Search for the cell housing the specified text and yield its [x, y] center coordinate. 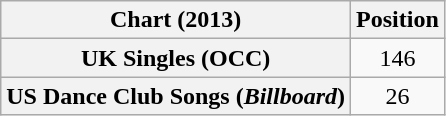
UK Singles (OCC) [176, 58]
Chart (2013) [176, 20]
146 [398, 58]
26 [398, 96]
Position [398, 20]
US Dance Club Songs (Billboard) [176, 96]
